Provide the [x, y] coordinate of the cell's center where the given text is located.  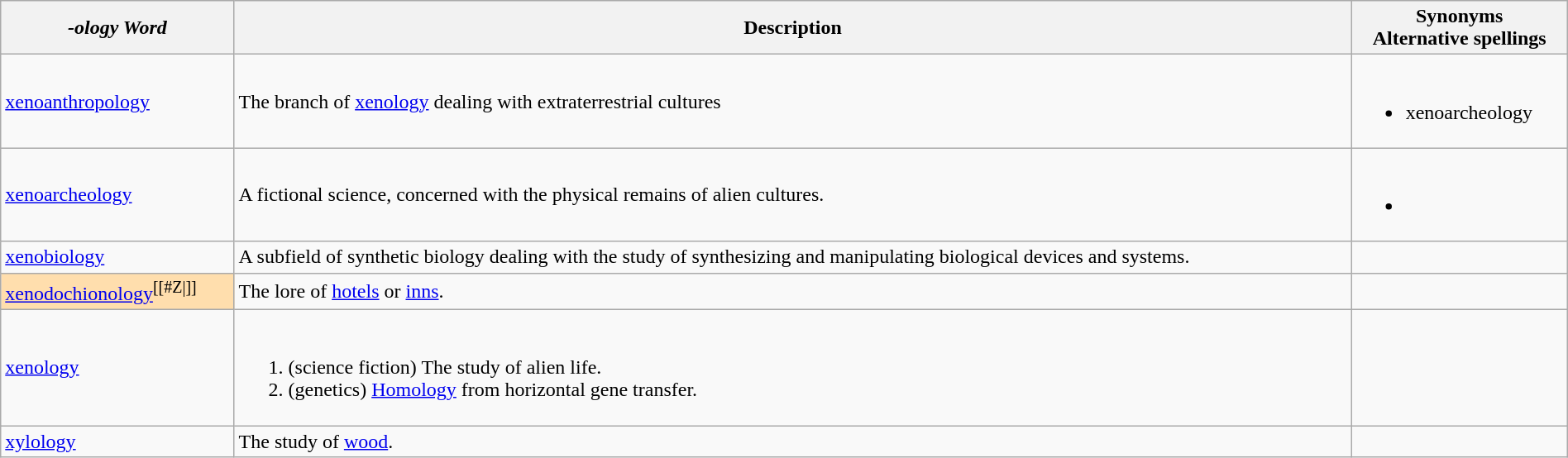
xenodochionology[[#Z|]] [117, 291]
-ology Word [117, 28]
(science fiction) The study of alien life.(genetics) Homology from horizontal gene transfer. [792, 368]
A fictional science, concerned with the physical remains of alien cultures. [792, 195]
xylology [117, 441]
The study of wood. [792, 441]
The lore of hotels or inns. [792, 291]
SynonymsAlternative spellings [1459, 28]
The branch of xenology dealing with extraterrestrial cultures [792, 101]
A subfield of synthetic biology dealing with the study of synthesizing and manipulating biological devices and systems. [792, 257]
xenoanthropology [117, 101]
Description [792, 28]
xenology [117, 368]
xenobiology [117, 257]
